Detect which cell encompasses the target text, then output its (X, Y) center coordinate. 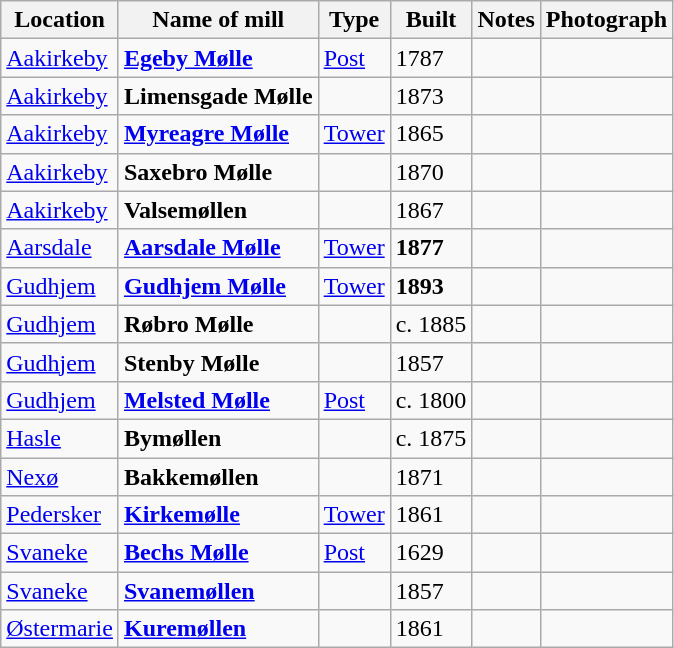
c. 1885 (431, 324)
Egeby Mølle (218, 58)
Nexø (60, 477)
Aarsdale Mølle (218, 248)
Melsted Mølle (218, 400)
Røbro Mølle (218, 324)
Built (431, 20)
Valsemøllen (218, 210)
Kirkemølle (218, 515)
1877 (431, 248)
Photograph (606, 20)
Stenby Mølle (218, 362)
Pedersker (60, 515)
1787 (431, 58)
Kuremøllen (218, 629)
Aarsdale (60, 248)
c. 1800 (431, 400)
Type (354, 20)
Saxebro Mølle (218, 172)
Notes (506, 20)
1871 (431, 477)
Limensgade Mølle (218, 96)
1865 (431, 134)
Bakkemøllen (218, 477)
1867 (431, 210)
Myreagre Mølle (218, 134)
1873 (431, 96)
Bechs Mølle (218, 553)
1893 (431, 286)
Gudhjem Mølle (218, 286)
Hasle (60, 438)
1870 (431, 172)
Location (60, 20)
c. 1875 (431, 438)
Name of mill (218, 20)
Østermarie (60, 629)
Svanemøllen (218, 591)
Bymøllen (218, 438)
1629 (431, 553)
